Return the [x, y] coordinate for the center point of the cell that contains the specified text.  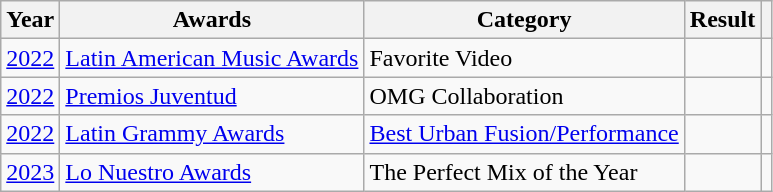
Latin Grammy Awards [212, 134]
OMG Collaboration [524, 96]
Year [30, 20]
The Perfect Mix of the Year [524, 172]
Awards [212, 20]
Result [722, 20]
Lo Nuestro Awards [212, 172]
2023 [30, 172]
Latin American Music Awards [212, 58]
Best Urban Fusion/Performance [524, 134]
Category [524, 20]
Premios Juventud [212, 96]
Favorite Video [524, 58]
